Locate the cell with the specified text and output its (X, Y) center coordinate. 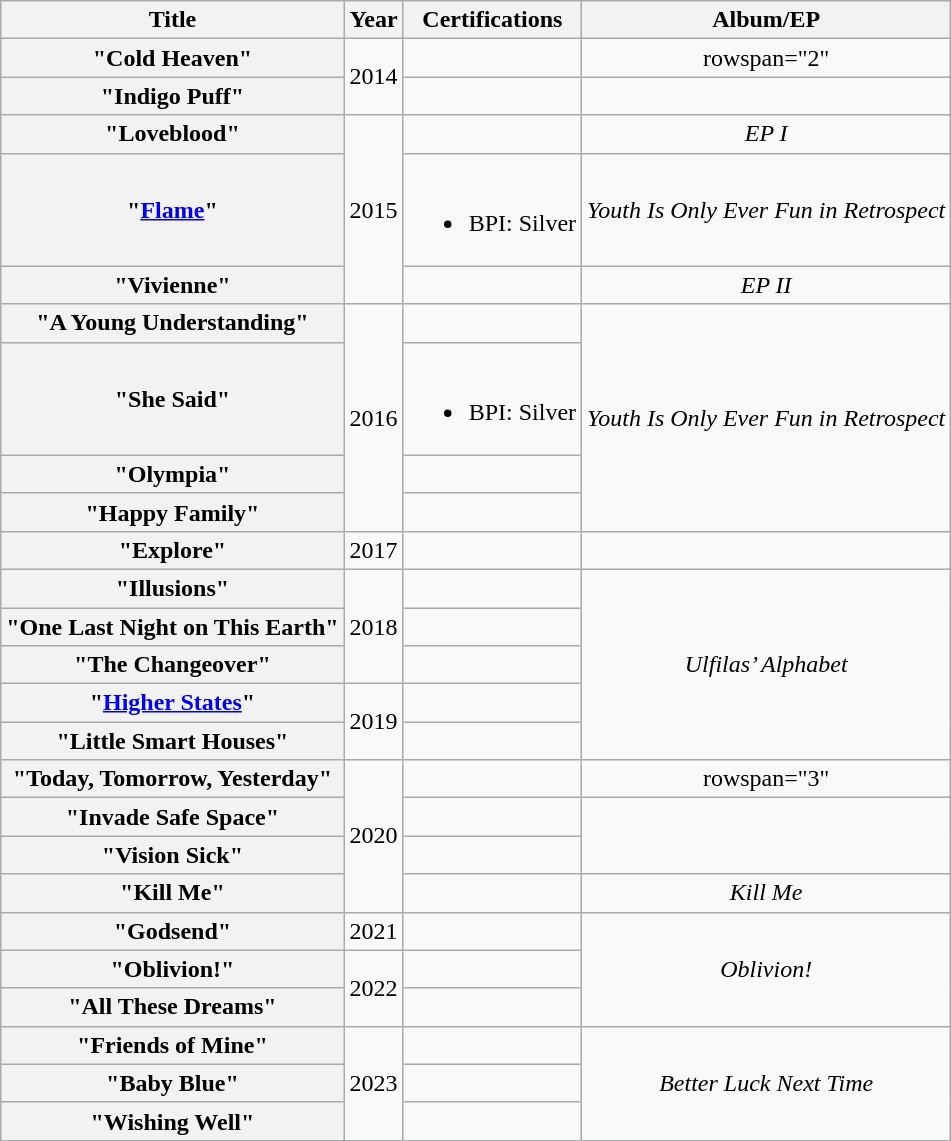
Certifications (492, 20)
"Loveblood" (172, 134)
"One Last Night on This Earth" (172, 627)
"Baby Blue" (172, 1083)
Year (374, 20)
"Oblivion!" (172, 969)
2022 (374, 988)
"Cold Heaven" (172, 58)
"Invade Safe Space" (172, 817)
"Wishing Well" (172, 1121)
2023 (374, 1083)
"The Changeover" (172, 665)
2017 (374, 550)
"Happy Family" (172, 512)
Kill Me (766, 893)
"Olympia" (172, 474)
2016 (374, 418)
rowspan="2" (766, 58)
"Today, Tomorrow, Yesterday" (172, 779)
"All These Dreams" (172, 1007)
"Godsend" (172, 931)
EP II (766, 285)
"Little Smart Houses" (172, 741)
"Indigo Puff" (172, 96)
rowspan="3" (766, 779)
2020 (374, 836)
"Flame" (172, 210)
2014 (374, 77)
2019 (374, 722)
Album/EP (766, 20)
2015 (374, 210)
"Friends of Mine" (172, 1045)
"Higher States" (172, 703)
"Illusions" (172, 588)
Title (172, 20)
"Kill Me" (172, 893)
EP I (766, 134)
2021 (374, 931)
"Vision Sick" (172, 855)
"A Young Understanding" (172, 323)
"Explore" (172, 550)
"She Said" (172, 398)
2018 (374, 626)
"Vivienne" (172, 285)
Better Luck Next Time (766, 1083)
Oblivion! (766, 969)
Ulfilas’ Alphabet (766, 664)
